Provide the [x, y] coordinate of the cell's center where the given text is located.  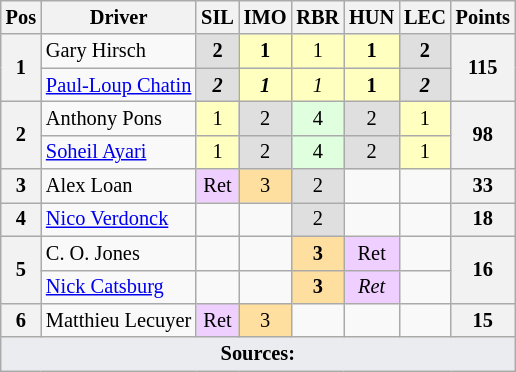
Soheil Ayari [118, 152]
6 [21, 320]
Anthony Pons [118, 118]
16 [483, 270]
Driver [118, 17]
Nick Catsburg [118, 287]
Points [483, 17]
Paul-Loup Chatin [118, 85]
18 [483, 219]
15 [483, 320]
33 [483, 186]
Nico Verdonck [118, 219]
Alex Loan [118, 186]
HUN [372, 17]
SIL [218, 17]
RBR [318, 17]
98 [483, 134]
Matthieu Lecuyer [118, 320]
IMO [266, 17]
C. O. Jones [118, 253]
Pos [21, 17]
5 [21, 270]
LEC [425, 17]
Sources: [258, 354]
Gary Hirsch [118, 51]
115 [483, 68]
